From the cell containing the given text, extract its center point as (x, y) coordinate. 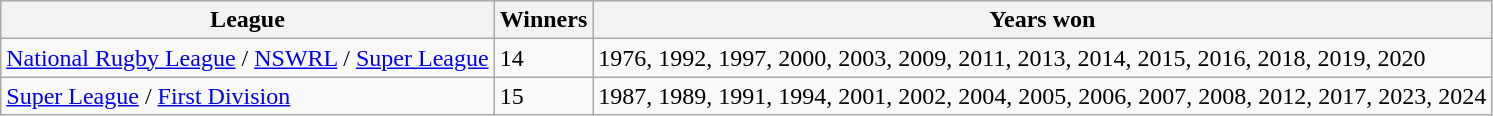
14 (544, 58)
National Rugby League / NSWRL / Super League (248, 58)
1976, 1992, 1997, 2000, 2003, 2009, 2011, 2013, 2014, 2015, 2016, 2018, 2019, 2020 (1042, 58)
League (248, 20)
Super League / First Division (248, 96)
Years won (1042, 20)
15 (544, 96)
Winners (544, 20)
1987, 1989, 1991, 1994, 2001, 2002, 2004, 2005, 2006, 2007, 2008, 2012, 2017, 2023, 2024 (1042, 96)
